Search for the cell housing the specified text and yield its [X, Y] center coordinate. 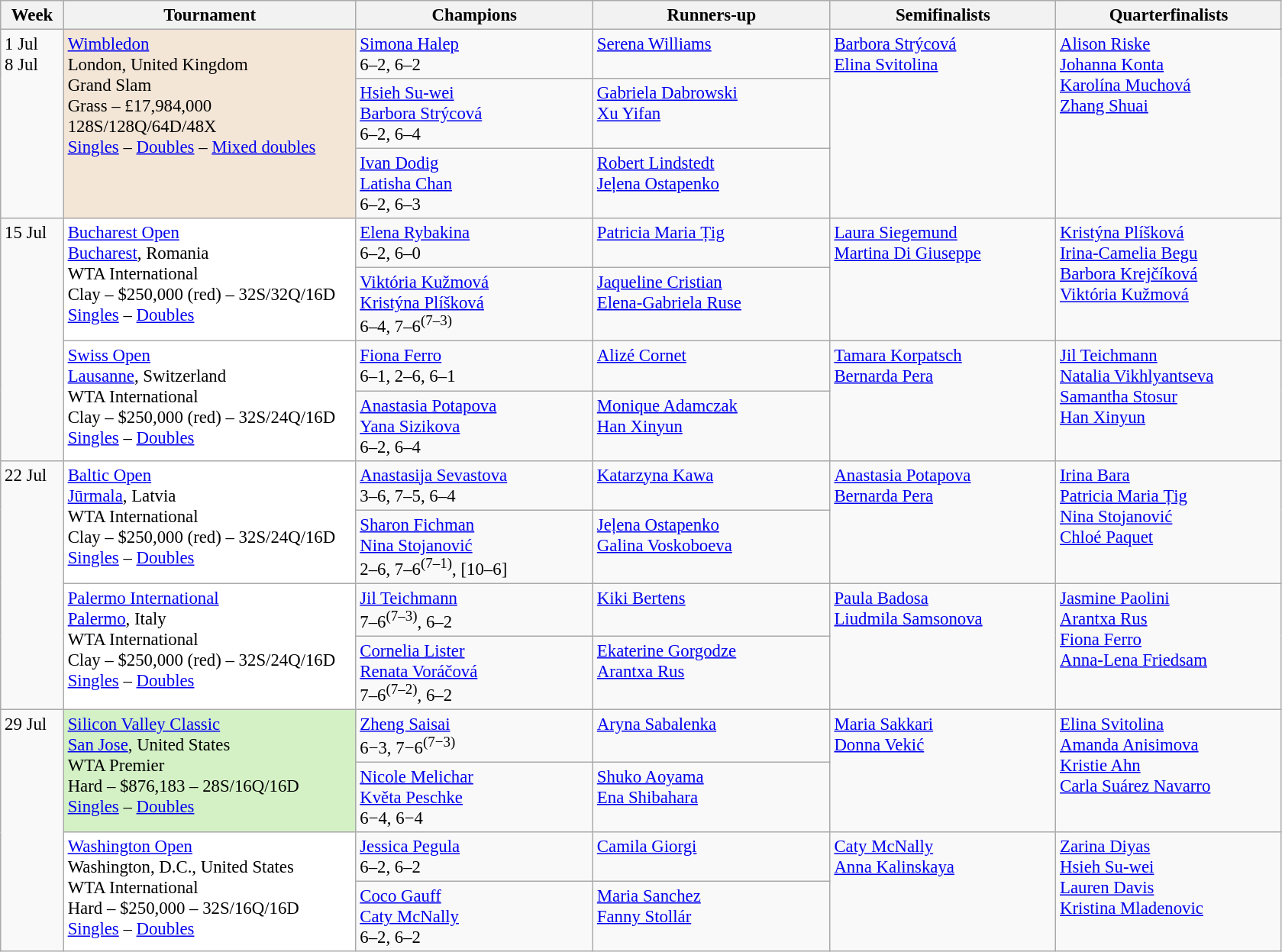
Jeļena Ostapenko Galina Voskoboeva [712, 547]
1 Jul 8 Jul [32, 124]
Jil Teichmann7–6(7–3), 6–2 [475, 609]
Anastasia Potapova Bernarda Pera [943, 522]
Patricia Maria Țig [712, 243]
Alizé Cornet [712, 366]
Gabriela Dabrowski Xu Yifan [712, 114]
Zarina Diyas Hsieh Su-wei Lauren Davis Kristina Mladenovic [1169, 892]
Aryna Sabalenka [712, 736]
Swiss Open Lausanne, SwitzerlandWTA InternationalClay – $250,000 (red) – 32S/24Q/16DSingles – Doubles [209, 401]
Nicole Melichar Květa Peschke6−4, 6−4 [475, 798]
Week [32, 15]
Robert Lindstedt Jeļena Ostapenko [712, 184]
Hsieh Su-wei Barbora Strýcová 6–2, 6–4 [475, 114]
Paula Badosa Liudmila Samsonova [943, 646]
Baltic Open Jūrmala, LatviaWTA InternationalClay – $250,000 (red) – 32S/24Q/16DSingles – Doubles [209, 522]
Jessica Pegula 6–2, 6–2 [475, 857]
Tournament [209, 15]
Zheng Saisai6−3, 7−6(7−3) [475, 736]
Washington Open Washington, D.C., United StatesWTA InternationalHard – $250,000 – 32S/16Q/16DSingles – Doubles [209, 892]
Simona Halep 6–2, 6–2 [475, 55]
Runners-up [712, 15]
Caty McNally Anna Kalinskaya [943, 892]
Alison Riske Johanna Konta Karolína Muchová Zhang Shuai [1169, 124]
Irina Bara Patricia Maria Țig Nina Stojanović Chloé Paquet [1169, 522]
Kiki Bertens [712, 609]
Camila Giorgi [712, 857]
Palermo International Palermo, ItalyWTA InternationalClay – $250,000 (red) – 32S/24Q/16DSingles – Doubles [209, 646]
Semifinalists [943, 15]
Tamara Korpatsch Bernarda Pera [943, 401]
Bucharest Open Bucharest, RomaniaWTA InternationalClay – $250,000 (red) – 32S/32Q/16DSingles – Doubles [209, 279]
Fiona Ferro 6–1, 2–6, 6–1 [475, 366]
Jasmine Paolini Arantxa Rus Fiona Ferro Anna-Lena Friedsam [1169, 646]
Jaqueline Cristian Elena-Gabriela Ruse [712, 305]
Kristýna Plíšková Irina-Camelia Begu Barbora Krejčíková Viktória Kužmová [1169, 279]
Maria Sanchez Fanny Stollár [712, 917]
Anastasija Sevastova3–6, 7–5, 6–4 [475, 486]
Laura Siegemund Martina Di Giuseppe [943, 279]
Sharon Fichman Nina Stojanović2–6, 7–6(7–1), [10–6] [475, 547]
Elina Svitolina Amanda Anisimova Kristie Ahn Carla Suárez Navarro [1169, 771]
Jil Teichmann Natalia Vikhlyantseva Samantha Stosur Han Xinyun [1169, 401]
Shuko Aoyama Ena Shibahara [712, 798]
Anastasia Potapova Yana Sizikova 6–2, 6–4 [475, 426]
Wimbledon London, United KingdomGrand SlamGrass – £17,984,000128S/128Q/64D/48XSingles – Doubles – Mixed doubles [209, 124]
29 Jul [32, 831]
Viktória Kužmová Kristýna Plíšková 6–4, 7–6(7–3) [475, 305]
Maria Sakkari Donna Vekić [943, 771]
15 Jul [32, 339]
Ekaterine Gorgodze Arantxa Rus [712, 673]
Cornelia Lister Renata Voráčová7–6(7–2), 6–2 [475, 673]
Serena Williams [712, 55]
Quarterfinalists [1169, 15]
22 Jul [32, 585]
Champions [475, 15]
Monique Adamczak Han Xinyun [712, 426]
Barbora Strýcová Elina Svitolina [943, 124]
Ivan Dodig Latisha Chan 6–2, 6–3 [475, 184]
Elena Rybakina 6–2, 6–0 [475, 243]
Coco Gauff Caty McNally6–2, 6–2 [475, 917]
Silicon Valley Classic San Jose, United StatesWTA PremierHard – $876,183 – 28S/16Q/16DSingles – Doubles [209, 771]
Katarzyna Kawa [712, 486]
